Detect which cell encompasses the target text, then output its [x, y] center coordinate. 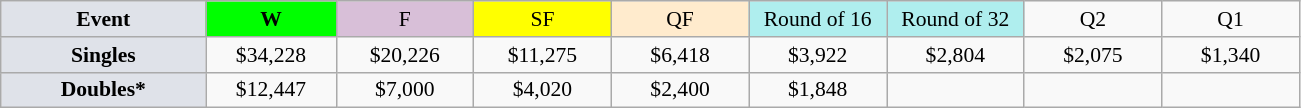
$3,922 [818, 55]
Q2 [1093, 19]
Event [104, 19]
$4,020 [543, 90]
Round of 32 [955, 19]
SF [543, 19]
Q1 [1231, 19]
$20,226 [405, 55]
QF [680, 19]
Round of 16 [818, 19]
$2,804 [955, 55]
Singles [104, 55]
$6,418 [680, 55]
Doubles* [104, 90]
$11,275 [543, 55]
W [271, 19]
F [405, 19]
$7,000 [405, 90]
$1,848 [818, 90]
$34,228 [271, 55]
$2,400 [680, 90]
$12,447 [271, 90]
$2,075 [1093, 55]
$1,340 [1231, 55]
